For the text-containing cell, return its midpoint in [x, y] coordinate format. 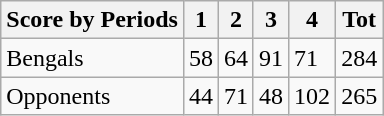
91 [270, 58]
Bengals [92, 58]
Score by Periods [92, 20]
58 [200, 58]
2 [236, 20]
48 [270, 96]
1 [200, 20]
102 [312, 96]
4 [312, 20]
284 [360, 58]
3 [270, 20]
44 [200, 96]
Tot [360, 20]
Opponents [92, 96]
265 [360, 96]
64 [236, 58]
